Determine the [X, Y] coordinate at the center of the cell enclosing the given text.  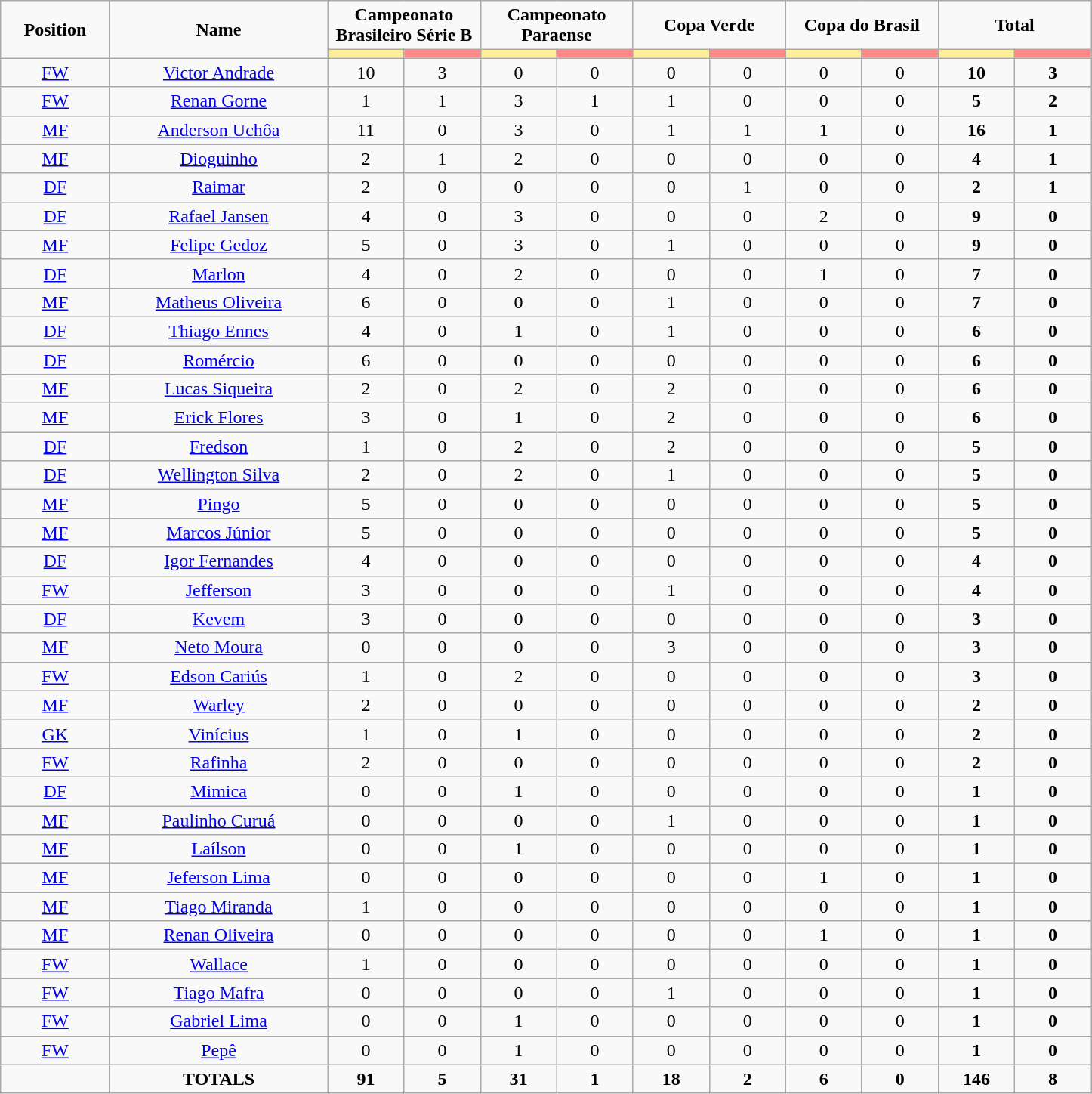
Felipe Gedoz [219, 245]
91 [366, 1079]
GK [55, 734]
Campeonato Paraense [557, 26]
Vinícius [219, 734]
Rafinha [219, 762]
Paulinho Curuá [219, 820]
Total [1014, 26]
Warley [219, 705]
Gabriel Lima [219, 1021]
Renan Oliveira [219, 935]
Rafael Jansen [219, 216]
Name [219, 29]
Copa do Brasil [862, 26]
TOTALS [219, 1079]
Erick Flores [219, 418]
Neto Moura [219, 647]
Jeferson Lima [219, 878]
Position [55, 29]
Tiago Miranda [219, 907]
Kevem [219, 619]
Renan Gorne [219, 101]
Thiago Ennes [219, 331]
Victor Andrade [219, 73]
Wallace [219, 964]
Romércio [219, 360]
Edson Cariús [219, 676]
Jefferson [219, 590]
Raimar [219, 187]
11 [366, 130]
146 [976, 1079]
Dioguinho [219, 159]
Marlon [219, 273]
Igor Fernandes [219, 561]
Wellington Silva [219, 475]
Matheus Oliveira [219, 302]
Pingo [219, 504]
Lucas Siqueira [219, 389]
Campeonato Brasileiro Série B [404, 26]
Pepê [219, 1050]
8 [1053, 1079]
Mimica [219, 791]
Marcos Júnior [219, 533]
Tiago Mafra [219, 993]
16 [976, 130]
Laílson [219, 849]
31 [518, 1079]
18 [671, 1079]
Copa Verde [709, 26]
Anderson Uchôa [219, 130]
Fredson [219, 447]
